Identify which cell holds the provided text, then report its (X, Y) central coordinate. 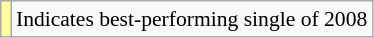
Indicates best-performing single of 2008 (192, 19)
